Locate the cell with the specified text and output its (x, y) center coordinate. 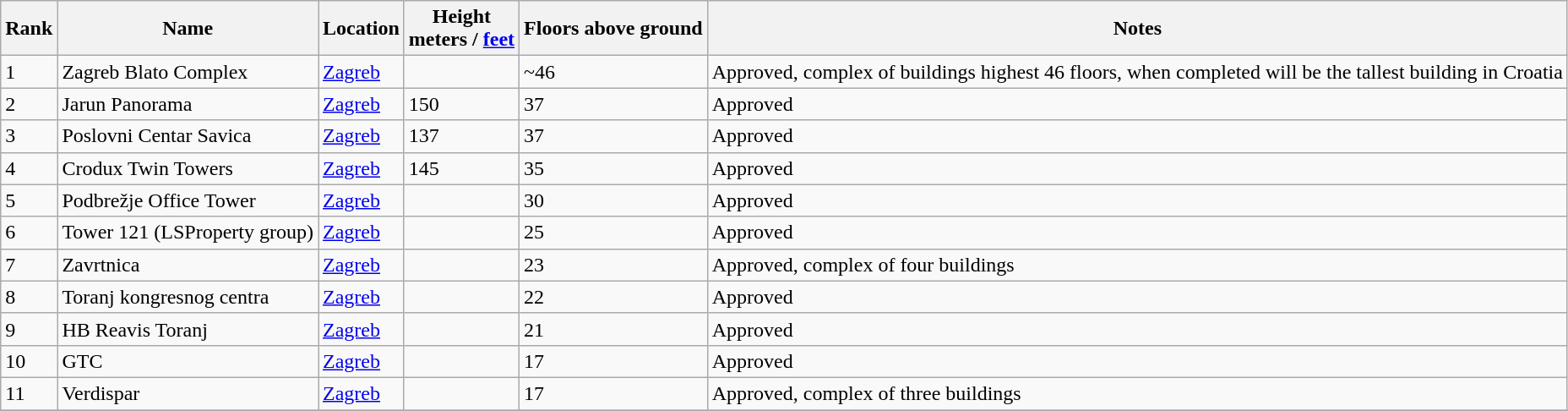
Approved, complex of four buildings (1137, 265)
150 (461, 104)
30 (613, 200)
2 (29, 104)
1 (29, 72)
Approved, complex of three buildings (1137, 393)
Name (188, 29)
Notes (1137, 29)
Rank (29, 29)
137 (461, 136)
Jarun Panorama (188, 104)
Verdispar (188, 393)
6 (29, 233)
10 (29, 361)
21 (613, 329)
Crodux Twin Towers (188, 168)
25 (613, 233)
Poslovni Centar Savica (188, 136)
23 (613, 265)
5 (29, 200)
35 (613, 168)
Heightmeters / feet (461, 29)
Zavrtnica (188, 265)
Floors above ground (613, 29)
Toranj kongresnog centra (188, 297)
Zagreb Blato Complex (188, 72)
7 (29, 265)
4 (29, 168)
HB Reavis Toranj (188, 329)
Podbrežje Office Tower (188, 200)
Approved, complex of buildings highest 46 floors, when completed will be the tallest building in Croatia (1137, 72)
3 (29, 136)
Location (362, 29)
8 (29, 297)
Tower 121 (LSProperty group) (188, 233)
9 (29, 329)
11 (29, 393)
~46 (613, 72)
22 (613, 297)
145 (461, 168)
GTC (188, 361)
